Capture the cell that displays the provided text and extract its [x, y] central coordinate. 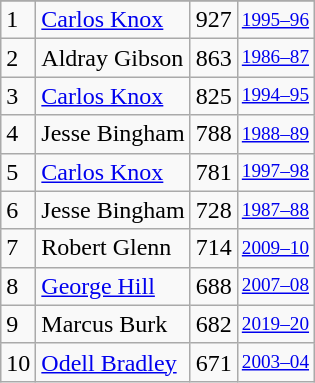
4 [18, 134]
1994–95 [275, 96]
688 [214, 286]
2019–20 [275, 324]
5 [18, 172]
682 [214, 324]
1987–88 [275, 210]
2003–04 [275, 362]
927 [214, 20]
2007–08 [275, 286]
Marcus Burk [113, 324]
788 [214, 134]
Robert Glenn [113, 248]
1 [18, 20]
863 [214, 58]
2009–10 [275, 248]
6 [18, 210]
Aldray Gibson [113, 58]
671 [214, 362]
1997–98 [275, 172]
2 [18, 58]
8 [18, 286]
1988–89 [275, 134]
781 [214, 172]
George Hill [113, 286]
825 [214, 96]
714 [214, 248]
3 [18, 96]
10 [18, 362]
7 [18, 248]
9 [18, 324]
Odell Bradley [113, 362]
1986–87 [275, 58]
728 [214, 210]
1995–96 [275, 20]
